Output the (x, y) coordinate of the center of the cell containing the given text.  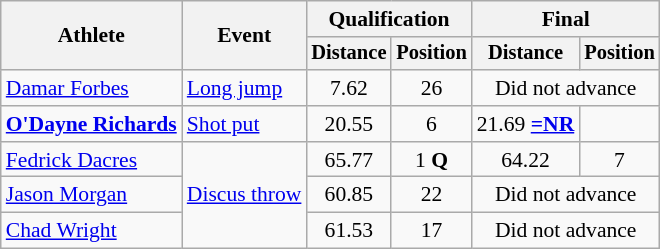
Chad Wright (92, 231)
65.77 (348, 160)
Event (244, 36)
Long jump (244, 88)
6 (431, 124)
61.53 (348, 231)
64.22 (526, 160)
7 (619, 160)
1 Q (431, 160)
Damar Forbes (92, 88)
Discus throw (244, 196)
Final (566, 19)
Shot put (244, 124)
O'Dayne Richards (92, 124)
Qualification (388, 19)
22 (431, 195)
Jason Morgan (92, 195)
7.62 (348, 88)
26 (431, 88)
21.69 =NR (526, 124)
Athlete (92, 36)
60.85 (348, 195)
17 (431, 231)
20.55 (348, 124)
Fedrick Dacres (92, 160)
